Return [X, Y] of the center of cell containing provided text 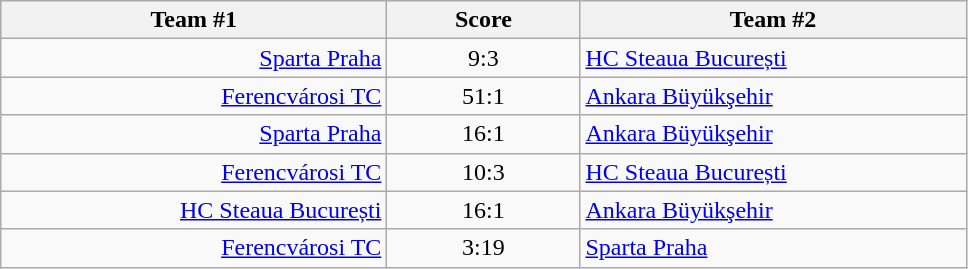
9:3 [484, 58]
51:1 [484, 96]
Team #1 [194, 20]
Team #2 [773, 20]
Score [484, 20]
3:19 [484, 248]
10:3 [484, 172]
